For the text-containing cell, return its midpoint in (x, y) coordinate format. 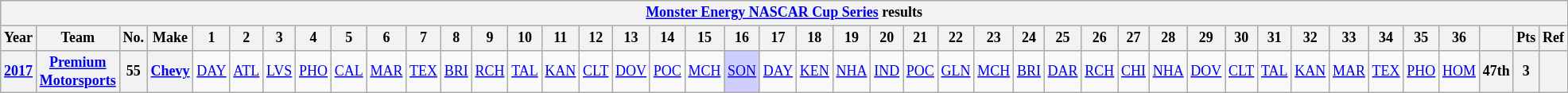
26 (1100, 38)
22 (956, 38)
18 (814, 38)
11 (561, 38)
5 (348, 38)
24 (1029, 38)
Chevy (170, 72)
Team (78, 38)
Make (170, 38)
14 (667, 38)
9 (490, 38)
2017 (19, 72)
16 (743, 38)
15 (704, 38)
ATL (246, 72)
23 (994, 38)
27 (1134, 38)
28 (1168, 38)
19 (852, 38)
6 (386, 38)
Monster Energy NASCAR Cup Series results (784, 13)
1 (212, 38)
34 (1386, 38)
10 (525, 38)
55 (134, 72)
4 (313, 38)
IND (887, 72)
31 (1275, 38)
32 (1310, 38)
29 (1206, 38)
DAR (1062, 72)
21 (921, 38)
HOM (1460, 72)
LVS (280, 72)
13 (631, 38)
CHI (1134, 72)
GLN (956, 72)
20 (887, 38)
SON (743, 72)
CAL (348, 72)
36 (1460, 38)
Year (19, 38)
30 (1242, 38)
25 (1062, 38)
Pts (1527, 38)
47th (1496, 72)
35 (1422, 38)
8 (456, 38)
7 (424, 38)
33 (1349, 38)
Ref (1554, 38)
12 (596, 38)
No. (134, 38)
Premium Motorsports (78, 72)
2 (246, 38)
17 (778, 38)
KEN (814, 72)
